Extract the (x, y) coordinate from the center of the cell holding the provided text.  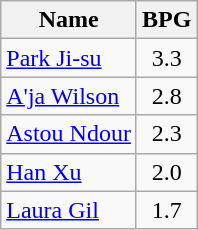
1.7 (166, 210)
2.8 (166, 96)
A'ja Wilson (69, 96)
Name (69, 20)
3.3 (166, 58)
Han Xu (69, 172)
Laura Gil (69, 210)
Park Ji-su (69, 58)
2.0 (166, 172)
Astou Ndour (69, 134)
BPG (166, 20)
2.3 (166, 134)
